Find where the given text appears and provide that cell's center as (x, y) coordinate. 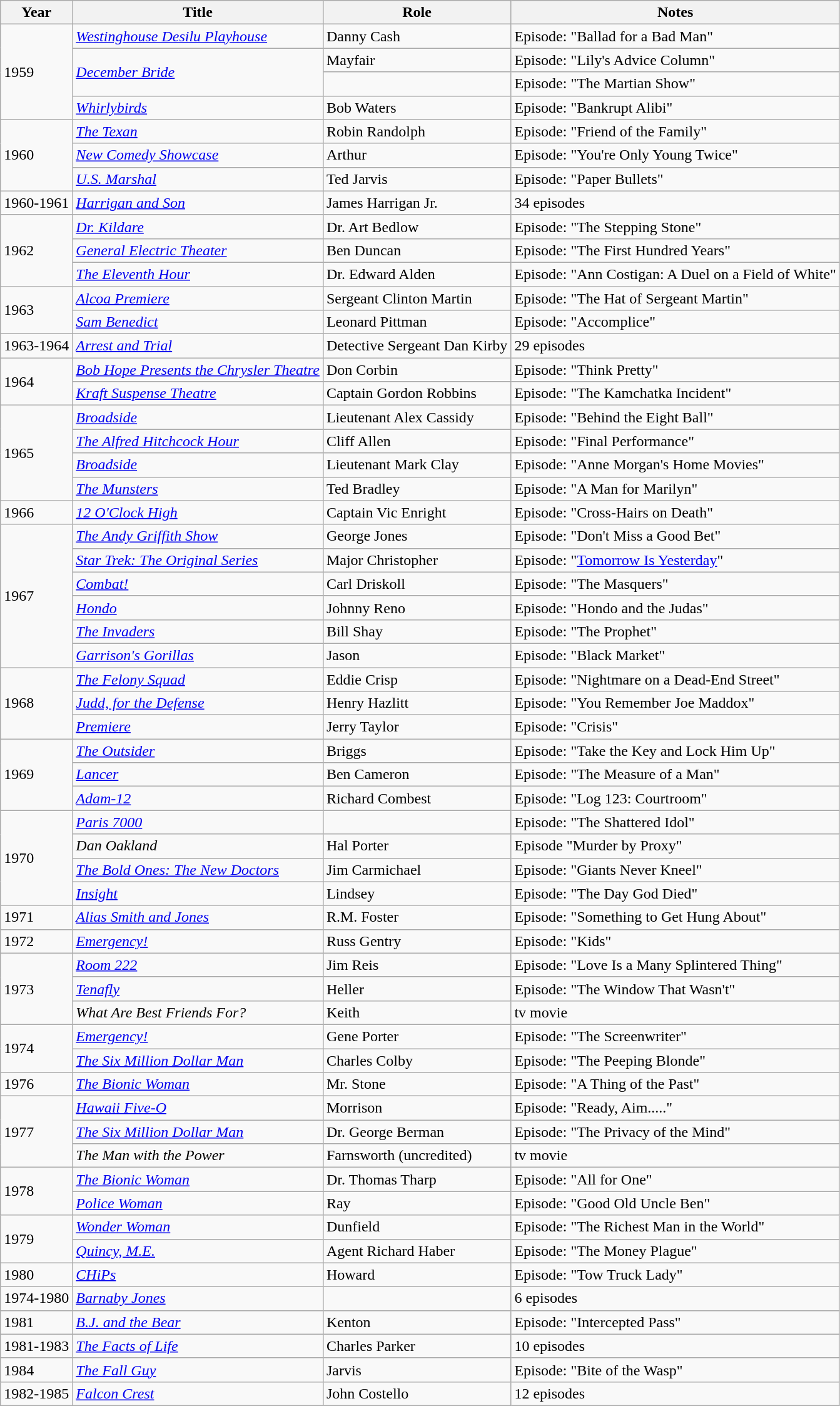
Episode: "The Peeping Blonde" (676, 1061)
Episode: "Final Performance" (676, 441)
Episode: "A Man for Marilyn" (676, 489)
Episode: "The Privacy of the Mind" (676, 1132)
Episode: "Accomplice" (676, 322)
Detective Sergeant Dan Kirby (417, 346)
The Munsters (198, 489)
Lieutenant Alex Cassidy (417, 417)
1959 (36, 72)
1977 (36, 1132)
Henry Hazlitt (417, 703)
Paris 7000 (198, 822)
Charles Parker (417, 1346)
Episode: "The Kamchatka Incident" (676, 394)
1969 (36, 775)
Hawaii Five-O (198, 1108)
John Costello (417, 1393)
R.M. Foster (417, 917)
Episode: "The Money Plague" (676, 1251)
Kenton (417, 1322)
Alias Smith and Jones (198, 917)
Premiere (198, 727)
1981-1983 (36, 1346)
Episode: "The Window That Wasn't" (676, 989)
1966 (36, 512)
B.J. and the Bear (198, 1322)
General Electric Theater (198, 250)
Episode: "The Day God Died" (676, 894)
12 O'Clock High (198, 512)
Falcon Crest (198, 1393)
Episode: "All for One" (676, 1179)
Episode: "The Prophet" (676, 631)
Episode: "Crisis" (676, 727)
The Fall Guy (198, 1370)
6 episodes (676, 1298)
Arthur (417, 155)
The Eleventh Hour (198, 274)
Captain Gordon Robbins (417, 394)
Jarvis (417, 1370)
Keith (417, 1012)
The Alfred Hitchcock Hour (198, 441)
Alcoa Premiere (198, 298)
Episode: "Log 123: Courtroom" (676, 798)
Captain Vic Enright (417, 512)
Episode: "Lily's Advice Column" (676, 60)
Episode: "The Martian Show" (676, 84)
Jim Carmichael (417, 870)
Garrison's Gorillas (198, 655)
Episode: "Ballad for a Bad Man" (676, 36)
1984 (36, 1370)
U.S. Marshal (198, 179)
Episode: "Think Pretty" (676, 370)
What Are Best Friends For? (198, 1012)
Dr. Thomas Tharp (417, 1179)
Episode: "Hondo and the Judas" (676, 608)
1963 (36, 310)
1963-1964 (36, 346)
The Invaders (198, 631)
Role (417, 13)
Ted Bradley (417, 489)
Episode: "Bite of the Wasp" (676, 1370)
1981 (36, 1322)
Gene Porter (417, 1036)
Lindsey (417, 894)
29 episodes (676, 346)
Carl Driskoll (417, 584)
1973 (36, 989)
Episode: "Behind the Eight Ball" (676, 417)
The Outsider (198, 751)
Charles Colby (417, 1061)
Title (198, 13)
10 episodes (676, 1346)
Sergeant Clinton Martin (417, 298)
1980 (36, 1275)
Harrigan and Son (198, 203)
Wonder Woman (198, 1227)
Dunfield (417, 1227)
Jerry Taylor (417, 727)
Episode: "Cross-Hairs on Death" (676, 512)
Bill Shay (417, 631)
Don Corbin (417, 370)
Kraft Suspense Theatre (198, 394)
The Facts of Life (198, 1346)
Year (36, 13)
Dr. Kildare (198, 227)
Episode: "The Stepping Stone" (676, 227)
Hal Porter (417, 846)
34 episodes (676, 203)
1960-1961 (36, 203)
Briggs (417, 751)
Episode: "The Hat of Sergeant Martin" (676, 298)
Episode: "The Shattered Idol" (676, 822)
Episode: "You Remember Joe Maddox" (676, 703)
George Jones (417, 536)
Lancer (198, 775)
1974-1980 (36, 1298)
New Comedy Showcase (198, 155)
Dr. George Berman (417, 1132)
1962 (36, 250)
Episode: "Tow Truck Lady" (676, 1275)
Danny Cash (417, 36)
Bob Waters (417, 108)
Jason (417, 655)
Episode: "Tomorrow Is Yesterday" (676, 560)
Episode: "Ready, Aim....." (676, 1108)
Major Christopher (417, 560)
Episode: "Don't Miss a Good Bet" (676, 536)
Episode: "Ann Costigan: A Duel on a Field of White" (676, 274)
Episode: "Intercepted Pass" (676, 1322)
Sam Benedict (198, 322)
Morrison (417, 1108)
1968 (36, 703)
Mayfair (417, 60)
Combat! (198, 584)
Episode: "A Thing of the Past" (676, 1084)
Episode: "Something to Get Hung About" (676, 917)
1964 (36, 382)
Johnny Reno (417, 608)
The Bold Ones: The New Doctors (198, 870)
Ben Cameron (417, 775)
Episode: "The Masquers" (676, 584)
Dr. Art Bedlow (417, 227)
Episode: "The First Hundred Years" (676, 250)
1979 (36, 1239)
Dan Oakland (198, 846)
Episode: "Love Is a Many Splintered Thing" (676, 965)
Hondo (198, 608)
Episode: "The Richest Man in the World" (676, 1227)
The Man with the Power (198, 1156)
Mr. Stone (417, 1084)
Cliff Allen (417, 441)
Episode: "Take the Key and Lock Him Up" (676, 751)
Quincy, M.E. (198, 1251)
Episode: "Nightmare on a Dead-End Street" (676, 679)
1974 (36, 1048)
Agent Richard Haber (417, 1251)
Arrest and Trial (198, 346)
CHiPs (198, 1275)
Episode "Murder by Proxy" (676, 846)
Ray (417, 1203)
Heller (417, 989)
Leonard Pittman (417, 322)
Episode: "Good Old Uncle Ben" (676, 1203)
Robin Randolph (417, 131)
Episode: "Friend of the Family" (676, 131)
Episode: "Anne Morgan's Home Movies" (676, 465)
The Andy Griffith Show (198, 536)
Episode: "You're Only Young Twice" (676, 155)
Jim Reis (417, 965)
Farnsworth (uncredited) (417, 1156)
Police Woman (198, 1203)
Bob Hope Presents the Chrysler Theatre (198, 370)
Westinghouse Desilu Playhouse (198, 36)
Whirlybirds (198, 108)
12 episodes (676, 1393)
Episode: "Giants Never Kneel" (676, 870)
Star Trek: The Original Series (198, 560)
Insight (198, 894)
Eddie Crisp (417, 679)
1972 (36, 941)
Ted Jarvis (417, 179)
Dr. Edward Alden (417, 274)
Episode: "Black Market" (676, 655)
Lieutenant Mark Clay (417, 465)
Howard (417, 1275)
Episode: "Kids" (676, 941)
Judd, for the Defense (198, 703)
James Harrigan Jr. (417, 203)
Tenafly (198, 989)
The Texan (198, 131)
Episode: "Bankrupt Alibi" (676, 108)
1976 (36, 1084)
1967 (36, 596)
Ben Duncan (417, 250)
Notes (676, 13)
1982-1985 (36, 1393)
1965 (36, 453)
Barnaby Jones (198, 1298)
Richard Combest (417, 798)
December Bride (198, 72)
1978 (36, 1191)
Episode: "The Measure of a Man" (676, 775)
Episode: "Paper Bullets" (676, 179)
Russ Gentry (417, 941)
1960 (36, 155)
Room 222 (198, 965)
Episode: "The Screenwriter" (676, 1036)
1971 (36, 917)
The Felony Squad (198, 679)
Adam-12 (198, 798)
1970 (36, 858)
